For the text-containing cell, return its midpoint in [x, y] coordinate format. 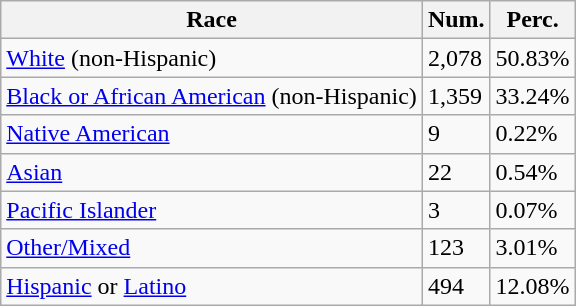
12.08% [532, 286]
0.22% [532, 134]
3.01% [532, 248]
3 [456, 210]
Num. [456, 20]
0.54% [532, 172]
2,078 [456, 58]
50.83% [532, 58]
22 [456, 172]
1,359 [456, 96]
494 [456, 286]
Perc. [532, 20]
Race [212, 20]
9 [456, 134]
0.07% [532, 210]
Other/Mixed [212, 248]
Pacific Islander [212, 210]
Black or African American (non-Hispanic) [212, 96]
Asian [212, 172]
33.24% [532, 96]
Native American [212, 134]
Hispanic or Latino [212, 286]
123 [456, 248]
White (non-Hispanic) [212, 58]
